Search for the cell housing the specified text and yield its (X, Y) center coordinate. 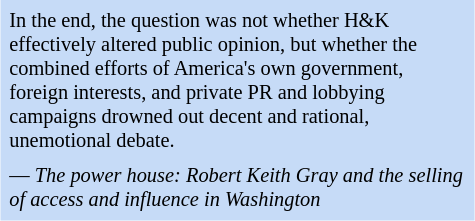
— The power house: Robert Keith Gray and the selling of access and influence in Washington (238, 188)
